Return (X, Y) of the center of cell containing provided text 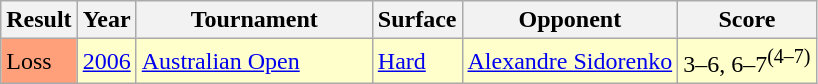
Result (39, 20)
Surface (417, 20)
Loss (39, 62)
Score (747, 20)
Opponent (570, 20)
3–6, 6–7(4–7) (747, 62)
Tournament (254, 20)
2006 (106, 62)
Hard (417, 62)
Year (106, 20)
Australian Open (254, 62)
Alexandre Sidorenko (570, 62)
